Search for the cell housing the specified text and yield its [x, y] center coordinate. 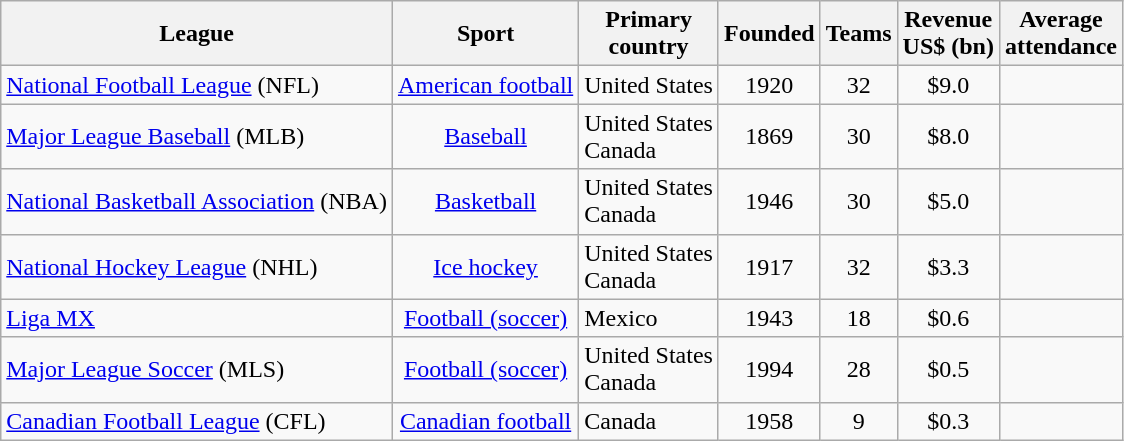
$0.3 [948, 421]
Major League Baseball (MLB) [197, 136]
National Hockey League (NHL) [197, 266]
1994 [769, 370]
$8.0 [948, 136]
9 [858, 421]
Teams [858, 34]
Major League Soccer (MLS) [197, 370]
1958 [769, 421]
Canadian football [485, 421]
National Football League (NFL) [197, 85]
$0.5 [948, 370]
Founded [769, 34]
Canada [649, 421]
National Basketball Association (NBA) [197, 202]
$9.0 [948, 85]
Ice hockey [485, 266]
Averageattendance [1060, 34]
$0.6 [948, 318]
1946 [769, 202]
RevenueUS$ (bn) [948, 34]
1917 [769, 266]
Sport [485, 34]
$3.3 [948, 266]
Basketball [485, 202]
$5.0 [948, 202]
28 [858, 370]
18 [858, 318]
1943 [769, 318]
Canadian Football League (CFL) [197, 421]
1920 [769, 85]
Primarycountry [649, 34]
League [197, 34]
1869 [769, 136]
Liga MX [197, 318]
American football [485, 85]
Baseball [485, 136]
United States [649, 85]
Mexico [649, 318]
